Provide the (X, Y) coordinate of the cell's center where the given text is located.  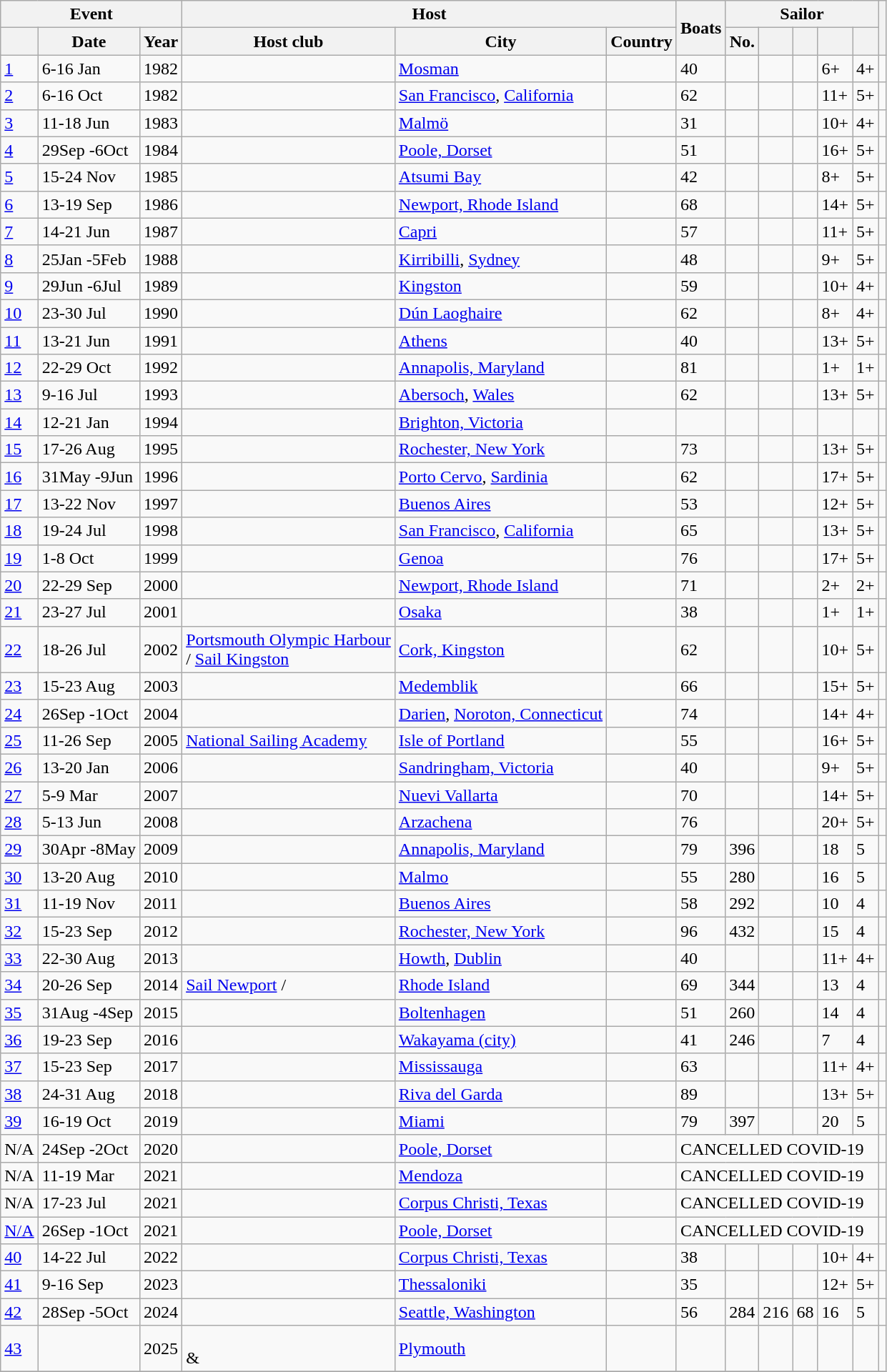
Cork, Kingston (500, 649)
19-23 Sep (89, 1040)
Sandringham, Victoria (500, 767)
24-31 Aug (89, 1094)
2007 (162, 795)
20-26 Sep (89, 985)
1993 (162, 395)
65 (700, 531)
Boats (700, 28)
25 (19, 740)
25Jan -5Feb (89, 259)
89 (700, 1094)
Miami (500, 1121)
23-30 Jul (89, 313)
Dún Laoghaire (500, 313)
Athens (500, 341)
1992 (162, 368)
29Jun -6Jul (89, 286)
39 (19, 1121)
1983 (162, 123)
6-16 Jan (89, 69)
2008 (162, 822)
23-27 Jul (89, 612)
1987 (162, 232)
2009 (162, 850)
18-26 Jul (89, 649)
8 (19, 259)
216 (776, 1312)
Malmö (500, 123)
Boltenhagen (500, 1013)
2025 (162, 1349)
Abersoch, Wales (500, 395)
2002 (162, 649)
260 (742, 1013)
2013 (162, 958)
2 (19, 96)
396 (742, 850)
Sailor (802, 14)
Mosman (500, 69)
11-19 Nov (89, 904)
292 (742, 904)
Thessaloniki (500, 1285)
2014 (162, 985)
14-22 Jul (89, 1258)
2024 (162, 1312)
1986 (162, 204)
11-19 Mar (89, 1175)
Plymouth (500, 1349)
Howth, Dublin (500, 958)
1996 (162, 477)
Malmo (500, 877)
11-26 Sep (89, 740)
2019 (162, 1121)
Mendoza (500, 1175)
2010 (162, 877)
2012 (162, 931)
31Aug -4Sep (89, 1013)
9 (19, 286)
2003 (162, 686)
73 (700, 449)
1990 (162, 313)
397 (742, 1121)
Portsmouth Olympic Harbour/ Sail Kingston (289, 649)
City (500, 41)
1994 (162, 422)
280 (742, 877)
57 (700, 232)
13-22 Nov (89, 504)
13-20 Jan (89, 767)
11 (19, 341)
29 (19, 850)
12 (19, 368)
33 (19, 958)
1997 (162, 504)
12-21 Jan (89, 422)
Mississauga (500, 1067)
29Sep -6Oct (89, 150)
15-23 Aug (89, 686)
Osaka (500, 612)
19 (19, 558)
5-9 Mar (89, 795)
Seattle, Washington (500, 1312)
Darien, Noroton, Connecticut (500, 713)
24 (19, 713)
74 (700, 713)
Sail Newport / (289, 985)
81 (700, 368)
Kingston (500, 286)
1-8 Oct (89, 558)
284 (742, 1312)
5-13 Jun (89, 822)
Medemblik (500, 686)
31May -9Jun (89, 477)
344 (742, 985)
Isle of Portland (500, 740)
3 (19, 123)
17-23 Jul (89, 1203)
Arzachena (500, 822)
2015 (162, 1013)
Riva del Garda (500, 1094)
53 (700, 504)
1984 (162, 150)
22 (19, 649)
1999 (162, 558)
Genoa (500, 558)
6 (19, 204)
56 (700, 1312)
2005 (162, 740)
2018 (162, 1094)
63 (700, 1067)
Year (162, 41)
Event (91, 14)
2020 (162, 1148)
26 (19, 767)
Kirribilli, Sydney (500, 259)
15-24 Nov (89, 177)
Atsumi Bay (500, 177)
22-29 Oct (89, 368)
17 (19, 504)
Date (89, 41)
11-18 Jun (89, 123)
14-21 Jun (89, 232)
28 (19, 822)
13-21 Jun (89, 341)
22-30 Aug (89, 958)
2000 (162, 585)
1 (19, 69)
28Sep -5Oct (89, 1312)
36 (19, 1040)
1991 (162, 341)
17-26 Aug (89, 449)
13-19 Sep (89, 204)
1988 (162, 259)
Capri (500, 232)
16-19 Oct (89, 1121)
58 (700, 904)
2016 (162, 1040)
34 (19, 985)
70 (700, 795)
Brighton, Victoria (500, 422)
1989 (162, 286)
13-20 Aug (89, 877)
1998 (162, 531)
21 (19, 612)
27 (19, 795)
Host club (289, 41)
69 (700, 985)
22-29 Sep (89, 585)
No. (742, 41)
National Sailing Academy (289, 740)
2011 (162, 904)
2004 (162, 713)
Porto Cervo, Sardinia (500, 477)
20+ (835, 822)
24Sep -2Oct (89, 1148)
6+ (835, 69)
15+ (835, 686)
2022 (162, 1258)
23 (19, 686)
59 (700, 286)
Wakayama (city) (500, 1040)
& (289, 1349)
2023 (162, 1285)
6-16 Oct (89, 96)
1985 (162, 177)
Country (642, 41)
Nuevi Vallarta (500, 795)
1995 (162, 449)
246 (742, 1040)
66 (700, 686)
30 (19, 877)
71 (700, 585)
48 (700, 259)
37 (19, 1067)
96 (700, 931)
32 (19, 931)
43 (19, 1349)
19-24 Jul (89, 531)
2017 (162, 1067)
9-16 Jul (89, 395)
432 (742, 931)
2001 (162, 612)
30Apr -8May (89, 850)
Host (430, 14)
9-16 Sep (89, 1285)
2006 (162, 767)
Rhode Island (500, 985)
